Extract the (X, Y) coordinate from the center of the cell holding the provided text.  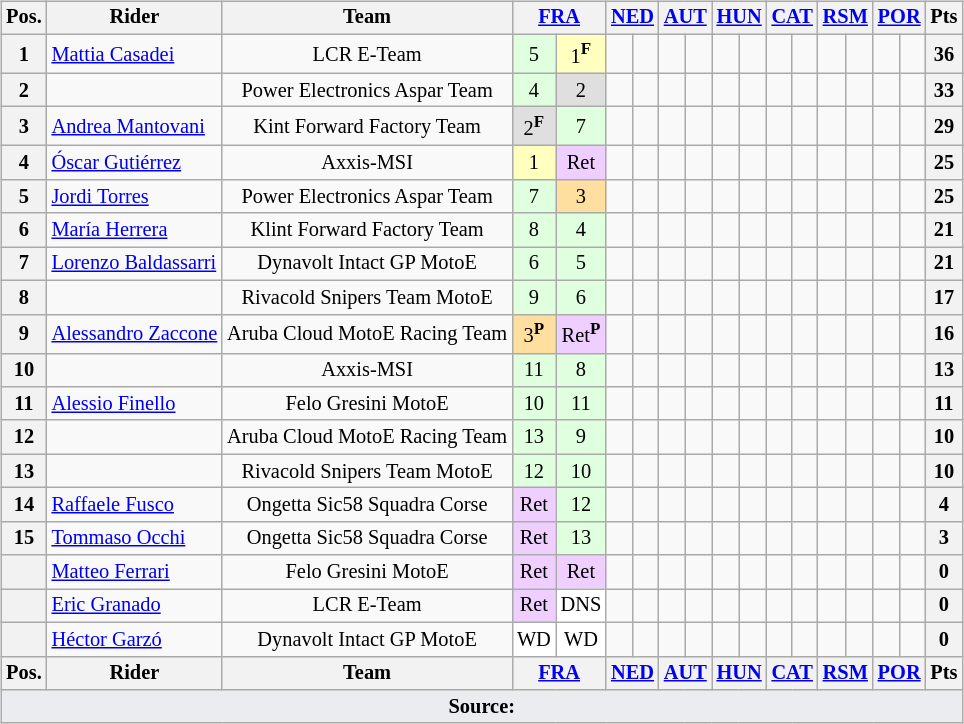
Héctor Garzó (135, 639)
33 (944, 90)
Kint Forward Factory Team (367, 126)
Tommaso Occhi (135, 538)
17 (944, 297)
Lorenzo Baldassarri (135, 264)
14 (24, 505)
Mattia Casadei (135, 54)
Óscar Gutiérrez (135, 163)
Jordi Torres (135, 197)
Andrea Mantovani (135, 126)
Klint Forward Factory Team (367, 230)
DNS (581, 606)
29 (944, 126)
1F (581, 54)
2F (534, 126)
María Herrera (135, 230)
RetP (581, 334)
Eric Granado (135, 606)
Alessio Finello (135, 404)
15 (24, 538)
Source: (482, 707)
Alessandro Zaccone (135, 334)
16 (944, 334)
36 (944, 54)
3P (534, 334)
Matteo Ferrari (135, 572)
Raffaele Fusco (135, 505)
